Scan for the cell matching the given text and deliver its (X, Y) coordinate at center. 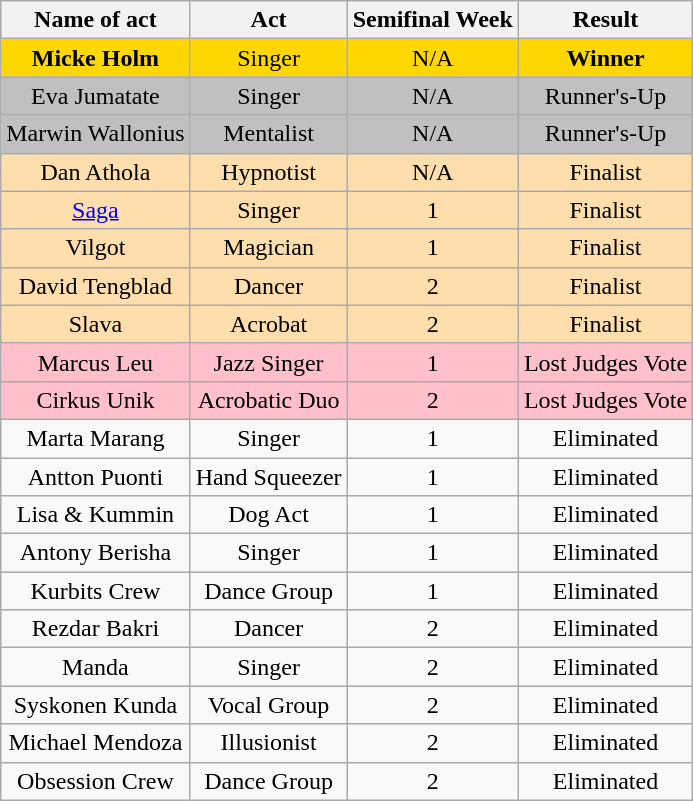
Cirkus Unik (96, 400)
Winner (605, 58)
Result (605, 20)
Kurbits Crew (96, 591)
Magician (268, 248)
Rezdar Bakri (96, 629)
Marta Marang (96, 438)
Vocal Group (268, 705)
Syskonen Kunda (96, 705)
Dan Athola (96, 172)
Name of act (96, 20)
Dog Act (268, 515)
Marwin Wallonius (96, 134)
Semifinal Week (432, 20)
Obsession Crew (96, 781)
David Tengblad (96, 286)
Hand Squeezer (268, 477)
Manda (96, 667)
Mentalist (268, 134)
Lisa & Kummin (96, 515)
Michael Mendoza (96, 743)
Saga (96, 210)
Slava (96, 324)
Marcus Leu (96, 362)
Eva Jumatate (96, 96)
Illusionist (268, 743)
Acrobatic Duo (268, 400)
Hypnotist (268, 172)
Jazz Singer (268, 362)
Antony Berisha (96, 553)
Micke Holm (96, 58)
Acrobat (268, 324)
Act (268, 20)
Antton Puonti (96, 477)
Vilgot (96, 248)
